Identify which cell holds the provided text, then report its [X, Y] central coordinate. 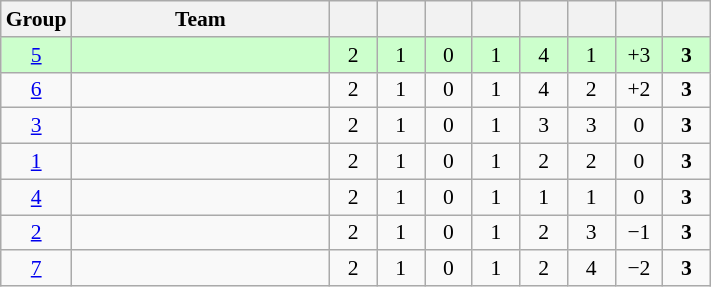
+3 [639, 55]
Team [201, 19]
+2 [639, 90]
6 [36, 90]
5 [36, 55]
−2 [639, 269]
7 [36, 269]
Group [36, 19]
−1 [639, 233]
